Return [X, Y] of the center of cell containing provided text 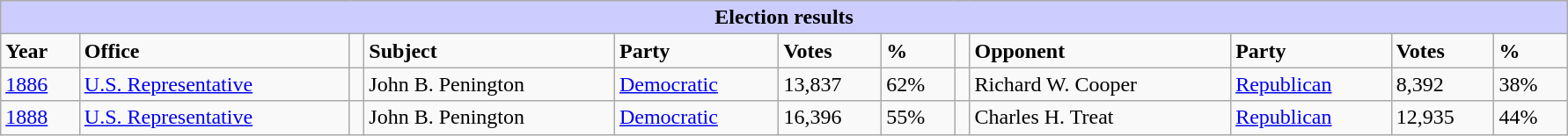
Office [215, 51]
13,837 [831, 84]
16,396 [831, 118]
Richard W. Cooper [1100, 84]
Year [40, 51]
38% [1531, 84]
Charles H. Treat [1100, 118]
62% [919, 84]
Opponent [1100, 51]
55% [919, 118]
1886 [40, 84]
1888 [40, 118]
44% [1531, 118]
Subject [489, 51]
12,935 [1443, 118]
8,392 [1443, 84]
Election results [785, 18]
